For the text-containing cell, return its midpoint in (X, Y) coordinate format. 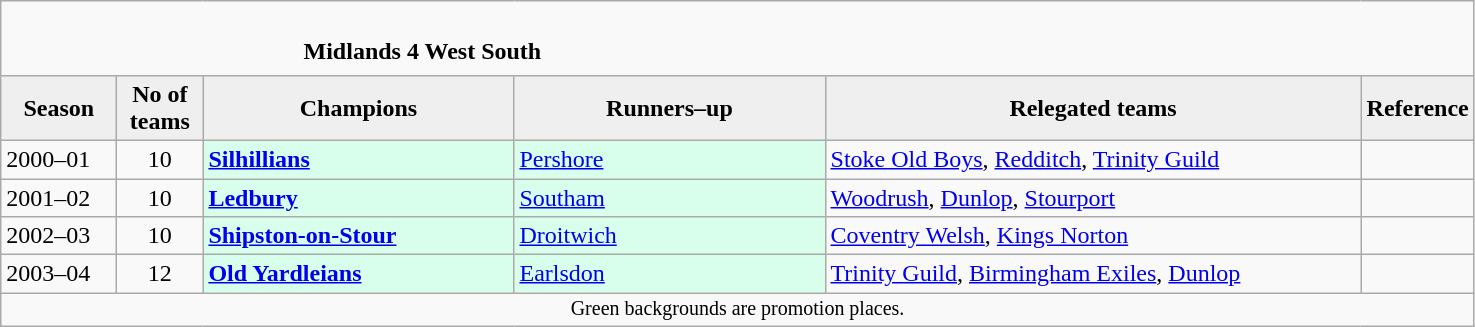
Pershore (670, 159)
Runners–up (670, 108)
Season (59, 108)
Old Yardleians (358, 274)
2000–01 (59, 159)
Trinity Guild, Birmingham Exiles, Dunlop (1093, 274)
Southam (670, 197)
Droitwich (670, 236)
No of teams (160, 108)
2003–04 (59, 274)
12 (160, 274)
Shipston-on-Stour (358, 236)
2001–02 (59, 197)
Green backgrounds are promotion places. (738, 310)
Relegated teams (1093, 108)
Woodrush, Dunlop, Stourport (1093, 197)
Ledbury (358, 197)
Coventry Welsh, Kings Norton (1093, 236)
Champions (358, 108)
Stoke Old Boys, Redditch, Trinity Guild (1093, 159)
Reference (1418, 108)
2002–03 (59, 236)
Earlsdon (670, 274)
Silhillians (358, 159)
